Return the (X, Y) coordinate for the center point of the cell that contains the specified text.  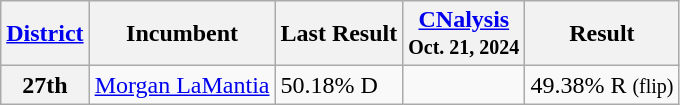
Last Result (339, 34)
District (45, 34)
Result (602, 34)
27th (45, 85)
49.38% R (flip) (602, 85)
50.18% D (339, 85)
Morgan LaMantia (182, 85)
Incumbent (182, 34)
CNalysisOct. 21, 2024 (464, 34)
